Output the [X, Y] coordinate of the center of the cell containing the given text.  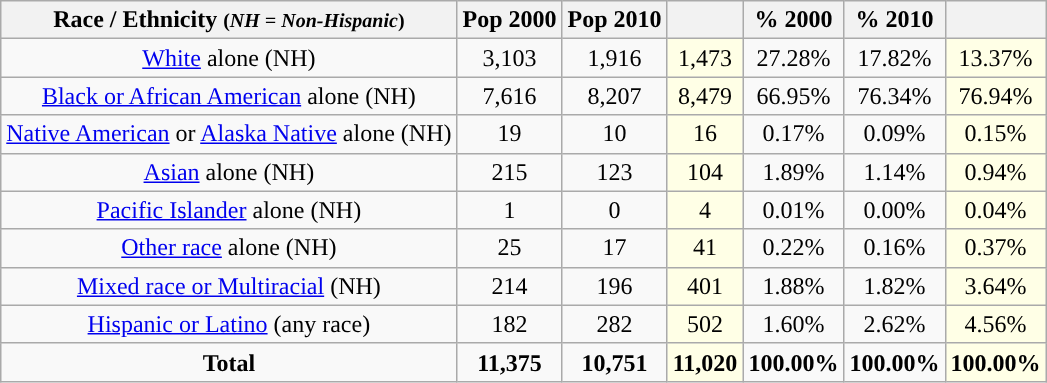
17.82% [894, 58]
3.64% [996, 286]
Pop 2010 [614, 20]
% 2000 [794, 20]
17 [614, 248]
11,020 [705, 362]
0.09% [894, 134]
123 [614, 172]
0.15% [996, 134]
196 [614, 286]
182 [510, 324]
27.28% [794, 58]
Hispanic or Latino (any race) [229, 324]
0.17% [794, 134]
11,375 [510, 362]
0.01% [794, 210]
0.16% [894, 248]
White alone (NH) [229, 58]
% 2010 [894, 20]
1,473 [705, 58]
8,207 [614, 96]
8,479 [705, 96]
Other race alone (NH) [229, 248]
1.88% [794, 286]
Pacific Islander alone (NH) [229, 210]
2.62% [894, 324]
0.37% [996, 248]
502 [705, 324]
214 [510, 286]
76.34% [894, 96]
104 [705, 172]
0 [614, 210]
0.00% [894, 210]
1.89% [794, 172]
4.56% [996, 324]
0.04% [996, 210]
1,916 [614, 58]
1.14% [894, 172]
19 [510, 134]
0.94% [996, 172]
1 [510, 210]
Race / Ethnicity (NH = Non-Hispanic) [229, 20]
76.94% [996, 96]
25 [510, 248]
10 [614, 134]
Native American or Alaska Native alone (NH) [229, 134]
16 [705, 134]
282 [614, 324]
7,616 [510, 96]
0.22% [794, 248]
4 [705, 210]
215 [510, 172]
Mixed race or Multiracial (NH) [229, 286]
Black or African American alone (NH) [229, 96]
Pop 2000 [510, 20]
1.82% [894, 286]
Asian alone (NH) [229, 172]
3,103 [510, 58]
401 [705, 286]
Total [229, 362]
1.60% [794, 324]
13.37% [996, 58]
66.95% [794, 96]
41 [705, 248]
10,751 [614, 362]
